Determine the (x, y) coordinate at the center of the cell enclosing the given text.  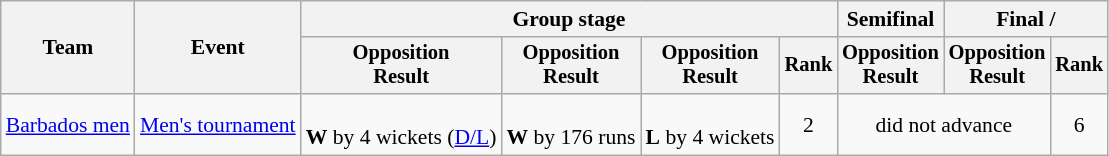
L by 4 wickets (710, 124)
did not advance (944, 124)
Barbados men (68, 124)
Final / (1026, 19)
W by 4 wickets (D/L) (402, 124)
Team (68, 48)
Group stage (569, 19)
2 (809, 124)
Event (218, 48)
6 (1079, 124)
Semifinal (890, 19)
W by 176 runs (570, 124)
Men's tournament (218, 124)
